Extract the (x, y) coordinate from the center of the cell holding the provided text.  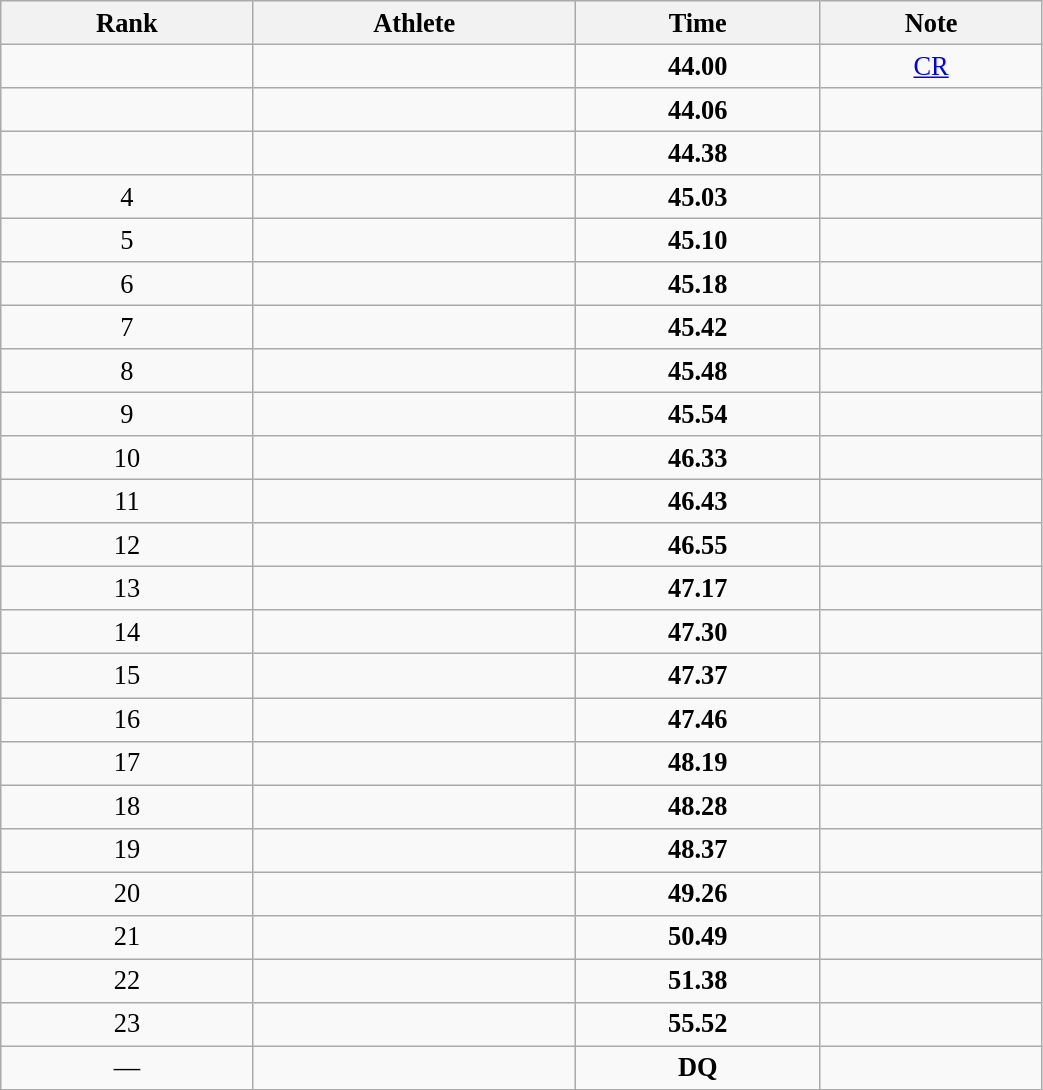
12 (127, 545)
47.37 (698, 676)
22 (127, 980)
45.10 (698, 240)
46.33 (698, 458)
44.00 (698, 66)
DQ (698, 1067)
19 (127, 850)
23 (127, 1024)
45.54 (698, 414)
45.18 (698, 284)
44.38 (698, 153)
47.30 (698, 632)
CR (931, 66)
51.38 (698, 980)
45.48 (698, 371)
14 (127, 632)
48.19 (698, 763)
7 (127, 327)
6 (127, 284)
11 (127, 501)
47.46 (698, 719)
44.06 (698, 109)
Athlete (414, 22)
20 (127, 893)
8 (127, 371)
47.17 (698, 588)
21 (127, 937)
17 (127, 763)
15 (127, 676)
49.26 (698, 893)
48.28 (698, 806)
46.43 (698, 501)
16 (127, 719)
45.03 (698, 197)
48.37 (698, 850)
9 (127, 414)
45.42 (698, 327)
Time (698, 22)
5 (127, 240)
50.49 (698, 937)
18 (127, 806)
— (127, 1067)
13 (127, 588)
4 (127, 197)
46.55 (698, 545)
10 (127, 458)
55.52 (698, 1024)
Note (931, 22)
Rank (127, 22)
